Locate the cell with the specified text and output its [x, y] center coordinate. 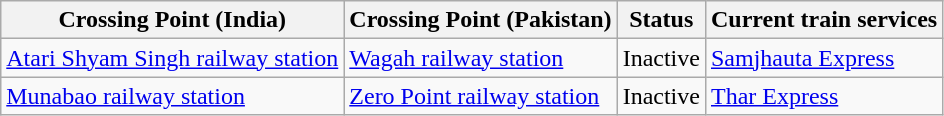
Status [661, 20]
Zero Point railway station [480, 96]
Wagah railway station [480, 58]
Munabao railway station [172, 96]
Current train services [824, 20]
Thar Express [824, 96]
Atari Shyam Singh railway station [172, 58]
Crossing Point (Pakistan) [480, 20]
Crossing Point (India) [172, 20]
Samjhauta Express [824, 58]
